Determine the [x, y] coordinate at the center of the cell enclosing the given text.  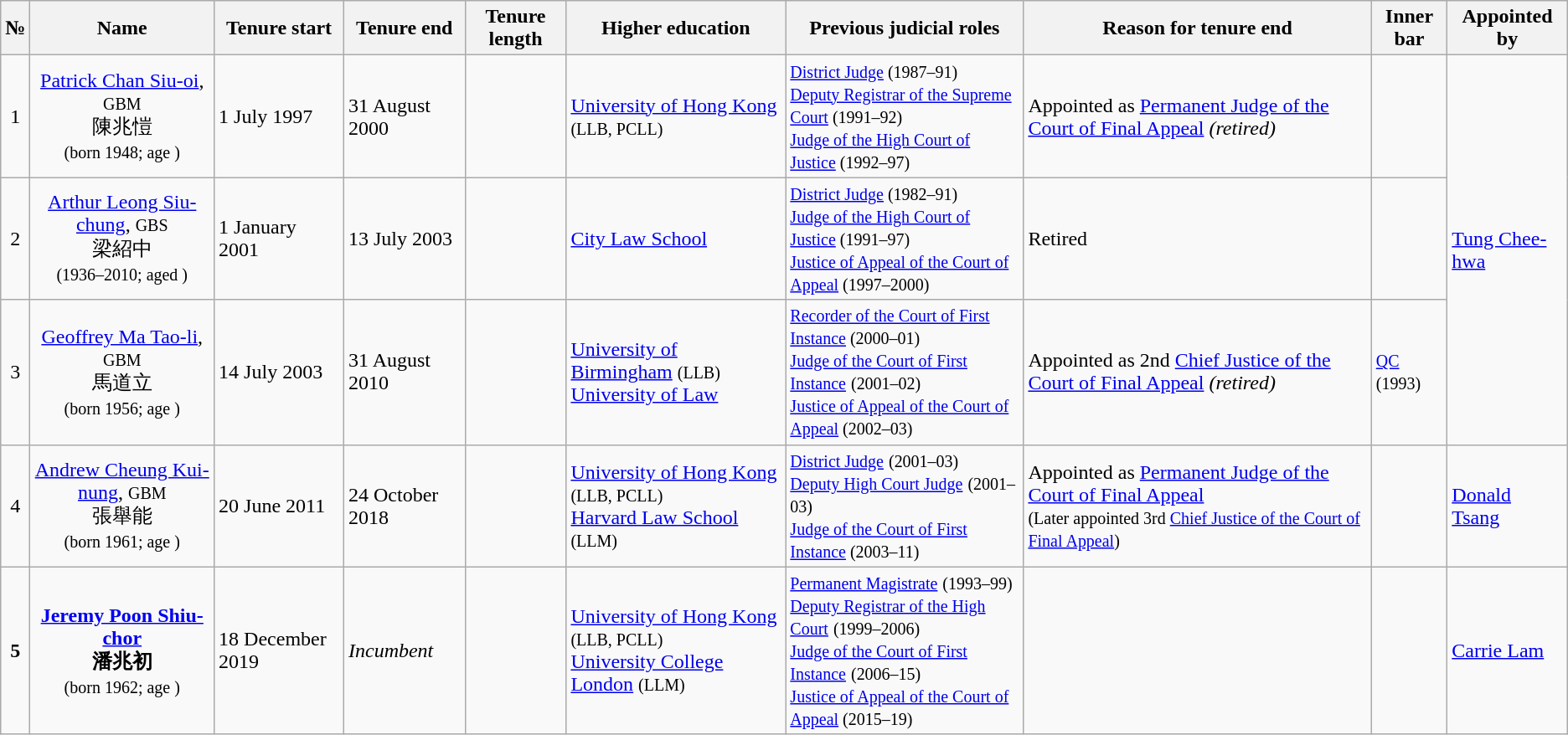
Appointed as Permanent Judge of the Court of Final Appeal (retired) [1198, 116]
Patrick Chan Siu-oi, GBM陳兆愷(born 1948; age ) [122, 116]
University of Hong Kong (LLB, PCLL) [676, 116]
3 [15, 372]
Jeremy Poon Shiu-chor潘兆初(born 1962; age ) [122, 650]
Tenure start [280, 28]
Tung Chee-hwa [1508, 249]
13 July 2003 [404, 239]
City Law School [676, 239]
№ [15, 28]
Donald Tsang [1508, 506]
Tenure end [404, 28]
University of Hong Kong (LLB, PCLL)University College London (LLM) [676, 650]
Appointed by [1508, 28]
1 [15, 116]
Tenure length [516, 28]
20 June 2011 [280, 506]
Andrew Cheung Kui-nung, GBM張舉能(born 1961; age ) [122, 506]
1 July 1997 [280, 116]
District Judge (1982–91)Judge of the High Court of Justice (1991–97)Justice of Appeal of the Court of Appeal (1997–2000) [905, 239]
Previous judicial roles [905, 28]
4 [15, 506]
Retired [1198, 239]
Arthur Leong Siu-chung, GBS梁紹中(1936–2010; aged ) [122, 239]
31 August 2010 [404, 372]
Geoffrey Ma Tao-li, GBM馬道立(born 1956; age ) [122, 372]
Name [122, 28]
District Judge (1987–91)Deputy Registrar of the Supreme Court (1991–92)Judge of the High Court of Justice (1992–97) [905, 116]
2 [15, 239]
QC (1993) [1409, 372]
University of Hong Kong (LLB, PCLL)Harvard Law School (LLM) [676, 506]
31 August 2000 [404, 116]
Higher education [676, 28]
14 July 2003 [280, 372]
Incumbent [404, 650]
Appointed as Permanent Judge of the Court of Final Appeal(Later appointed 3rd Chief Justice of the Court of Final Appeal) [1198, 506]
University of Birmingham (LLB)University of Law [676, 372]
Reason for tenure end [1198, 28]
1 January 2001 [280, 239]
24 October 2018 [404, 506]
Appointed as 2nd Chief Justice of the Court of Final Appeal (retired) [1198, 372]
Recorder of the Court of First Instance (2000–01)Judge of the Court of First Instance (2001–02)Justice of Appeal of the Court of Appeal (2002–03) [905, 372]
18 December 2019 [280, 650]
Carrie Lam [1508, 650]
District Judge (2001–03)Deputy High Court Judge (2001–03)Judge of the Court of First Instance (2003–11) [905, 506]
5 [15, 650]
Inner bar [1409, 28]
